Provide the (X, Y) coordinate of the cell's center where the given text is located.  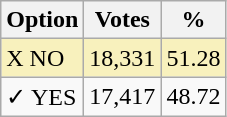
17,417 (122, 97)
X NO (42, 58)
Option (42, 20)
✓ YES (42, 97)
Votes (122, 20)
18,331 (122, 58)
48.72 (194, 97)
% (194, 20)
51.28 (194, 58)
